Pinpoint the cell where the given text exists, returning its [X, Y] midpoint coordinate. 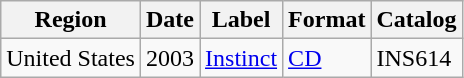
CD [327, 58]
Date [170, 20]
Catalog [416, 20]
INS614 [416, 58]
Format [327, 20]
Label [242, 20]
2003 [170, 58]
United States [71, 58]
Region [71, 20]
Instinct [242, 58]
